Scan for the cell matching the given text and deliver its (X, Y) coordinate at center. 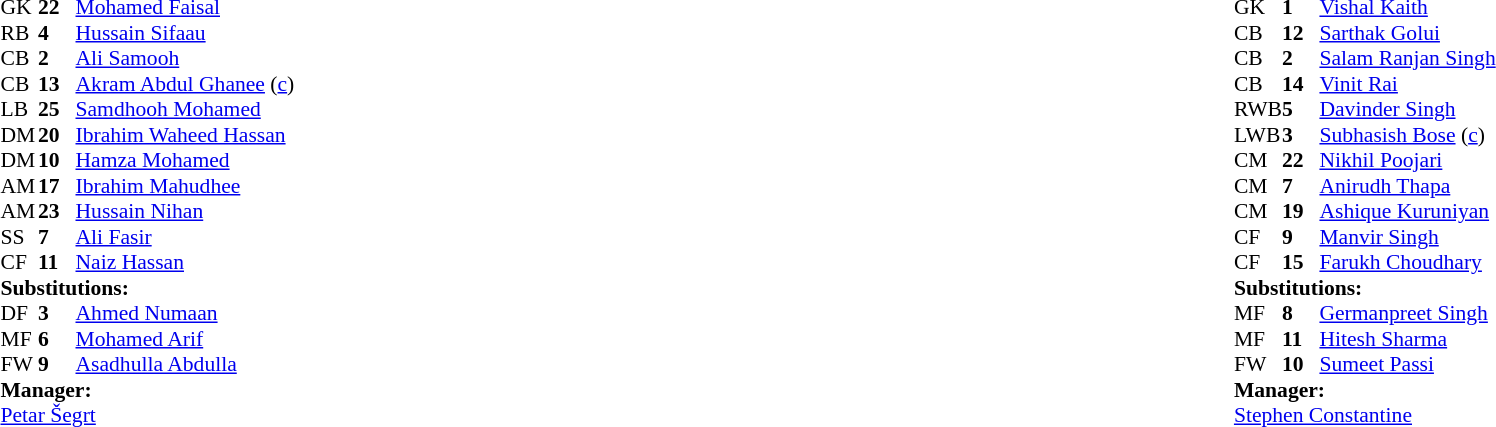
5 (1301, 109)
Hitesh Sharma (1407, 339)
Vinit Rai (1407, 84)
12 (1301, 33)
DF (19, 313)
Ashique Kuruniyan (1407, 211)
25 (57, 109)
8 (1301, 313)
Farukh Choudhary (1407, 263)
Naiz Hassan (186, 263)
Ibrahim Mahudhee (186, 186)
14 (1301, 84)
15 (1301, 263)
4 (57, 33)
Mohamed Arif (186, 339)
Sumeet Passi (1407, 365)
RB (19, 33)
Ibrahim Waheed Hassan (186, 135)
Akram Abdul Ghanee (c) (186, 84)
Ali Samooh (186, 59)
Hamza Mohamed (186, 161)
22 (1301, 161)
17 (57, 186)
LB (19, 109)
Hussain Nihan (186, 211)
Davinder Singh (1407, 109)
Salam Ranjan Singh (1407, 59)
Hussain Sifaau (186, 33)
Ahmed Numaan (186, 313)
23 (57, 211)
RWB (1258, 109)
6 (57, 339)
Manvir Singh (1407, 237)
Nikhil Poojari (1407, 161)
13 (57, 84)
LWB (1258, 135)
Sarthak Golui (1407, 33)
Ali Fasir (186, 237)
19 (1301, 211)
20 (57, 135)
Asadhulla Abdulla (186, 365)
Germanpreet Singh (1407, 313)
SS (19, 237)
Samdhooh Mohamed (186, 109)
Anirudh Thapa (1407, 186)
Subhasish Bose (c) (1407, 135)
